Return (x, y) of the center of cell containing provided text 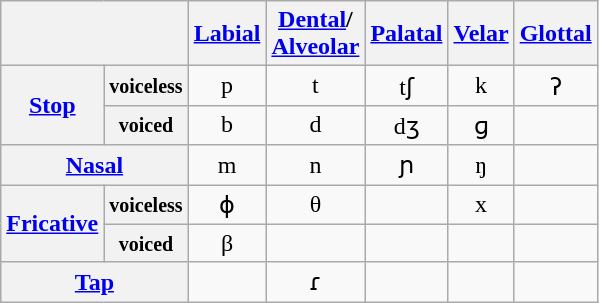
Dental/Alveolar (316, 34)
d (316, 125)
n (316, 165)
x (481, 204)
Labial (227, 34)
ɡ (481, 125)
ʔ (556, 86)
Palatal (406, 34)
Glottal (556, 34)
θ (316, 204)
Nasal (94, 165)
ɾ (316, 282)
tʃ (406, 86)
m (227, 165)
Velar (481, 34)
b (227, 125)
t (316, 86)
Fricative (52, 223)
dʒ (406, 125)
ɲ (406, 165)
ɸ (227, 204)
ŋ (481, 165)
p (227, 86)
Tap (94, 282)
β (227, 243)
Stop (52, 106)
k (481, 86)
